Pinpoint the cell where the given text exists, returning its (x, y) midpoint coordinate. 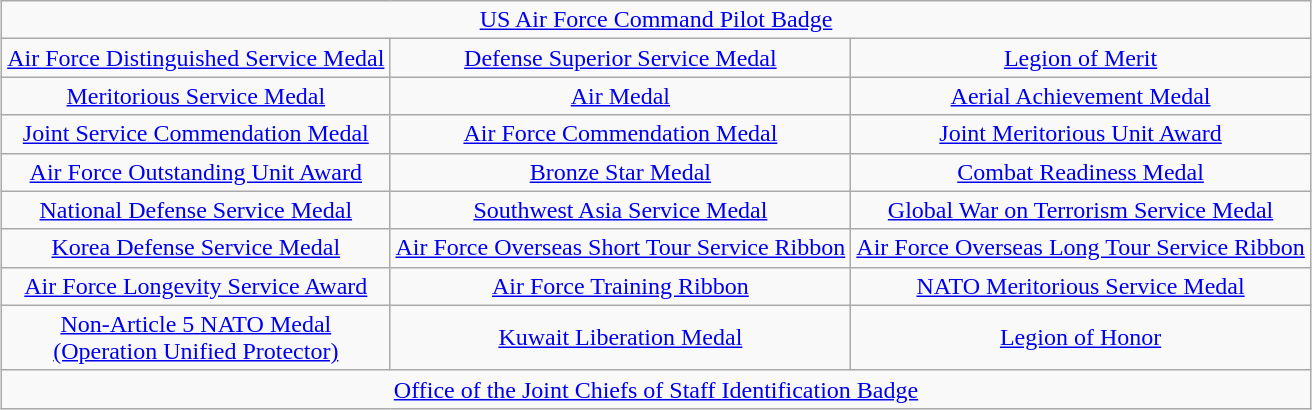
Air Force Overseas Long Tour Service Ribbon (1081, 248)
Korea Defense Service Medal (196, 248)
NATO Meritorious Service Medal (1081, 286)
Aerial Achievement Medal (1081, 96)
Bronze Star Medal (620, 172)
Global War on Terrorism Service Medal (1081, 210)
Kuwait Liberation Medal (620, 338)
Combat Readiness Medal (1081, 172)
Legion of Honor (1081, 338)
Air Force Training Ribbon (620, 286)
Air Medal (620, 96)
Non-Article 5 NATO Medal(Operation Unified Protector) (196, 338)
Joint Service Commendation Medal (196, 134)
Air Force Longevity Service Award (196, 286)
US Air Force Command Pilot Badge (656, 20)
Air Force Distinguished Service Medal (196, 58)
Legion of Merit (1081, 58)
National Defense Service Medal (196, 210)
Air Force Commendation Medal (620, 134)
Meritorious Service Medal (196, 96)
Joint Meritorious Unit Award (1081, 134)
Defense Superior Service Medal (620, 58)
Air Force Outstanding Unit Award (196, 172)
Office of the Joint Chiefs of Staff Identification Badge (656, 389)
Air Force Overseas Short Tour Service Ribbon (620, 248)
Southwest Asia Service Medal (620, 210)
